Return [X, Y] of the center of cell containing provided text 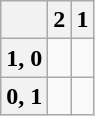
0, 1 [24, 96]
1, 0 [24, 58]
1 [82, 20]
2 [60, 20]
